Pinpoint the cell where the given text exists, returning its (X, Y) midpoint coordinate. 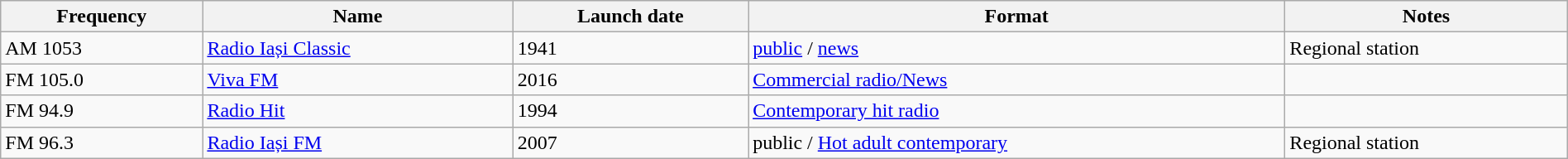
Name (357, 17)
Contemporary hit radio (1017, 111)
Launch date (630, 17)
2007 (630, 142)
2016 (630, 79)
Notes (1426, 17)
Frequency (102, 17)
FM 105.0 (102, 79)
FM 94.9 (102, 111)
public / news (1017, 48)
1994 (630, 111)
1941 (630, 48)
public / Hot adult contemporary (1017, 142)
Format (1017, 17)
FM 96.3 (102, 142)
Viva FM (357, 79)
Radio Iași FM (357, 142)
Commercial radio/News (1017, 79)
Radio Hit (357, 111)
Radio Iași Classic (357, 48)
AM 1053 (102, 48)
